Determine the (x, y) coordinate at the center of the cell enclosing the given text.  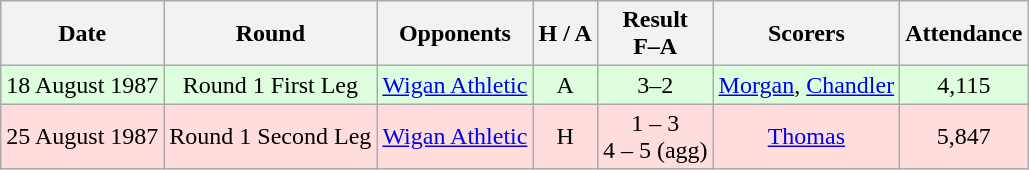
3–2 (655, 85)
Attendance (964, 34)
Round (270, 34)
5,847 (964, 136)
Opponents (455, 34)
Round 1 First Leg (270, 85)
1 – 34 – 5 (agg) (655, 136)
H / A (565, 34)
Date (82, 34)
ResultF–A (655, 34)
18 August 1987 (82, 85)
25 August 1987 (82, 136)
Scorers (806, 34)
Morgan, Chandler (806, 85)
H (565, 136)
Round 1 Second Leg (270, 136)
A (565, 85)
4,115 (964, 85)
Thomas (806, 136)
